Return [X, Y] of the center of cell containing provided text 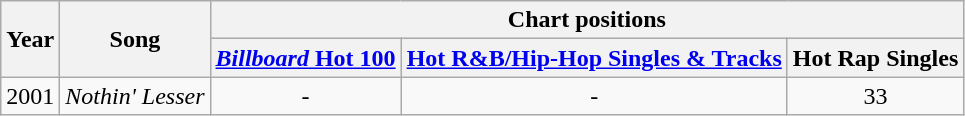
Nothin' Lesser [135, 96]
Chart positions [587, 20]
2001 [30, 96]
Billboard Hot 100 [306, 58]
Year [30, 39]
33 [875, 96]
Song [135, 39]
Hot Rap Singles [875, 58]
Hot R&B/Hip-Hop Singles & Tracks [594, 58]
